Search for the cell housing the specified text and yield its [X, Y] center coordinate. 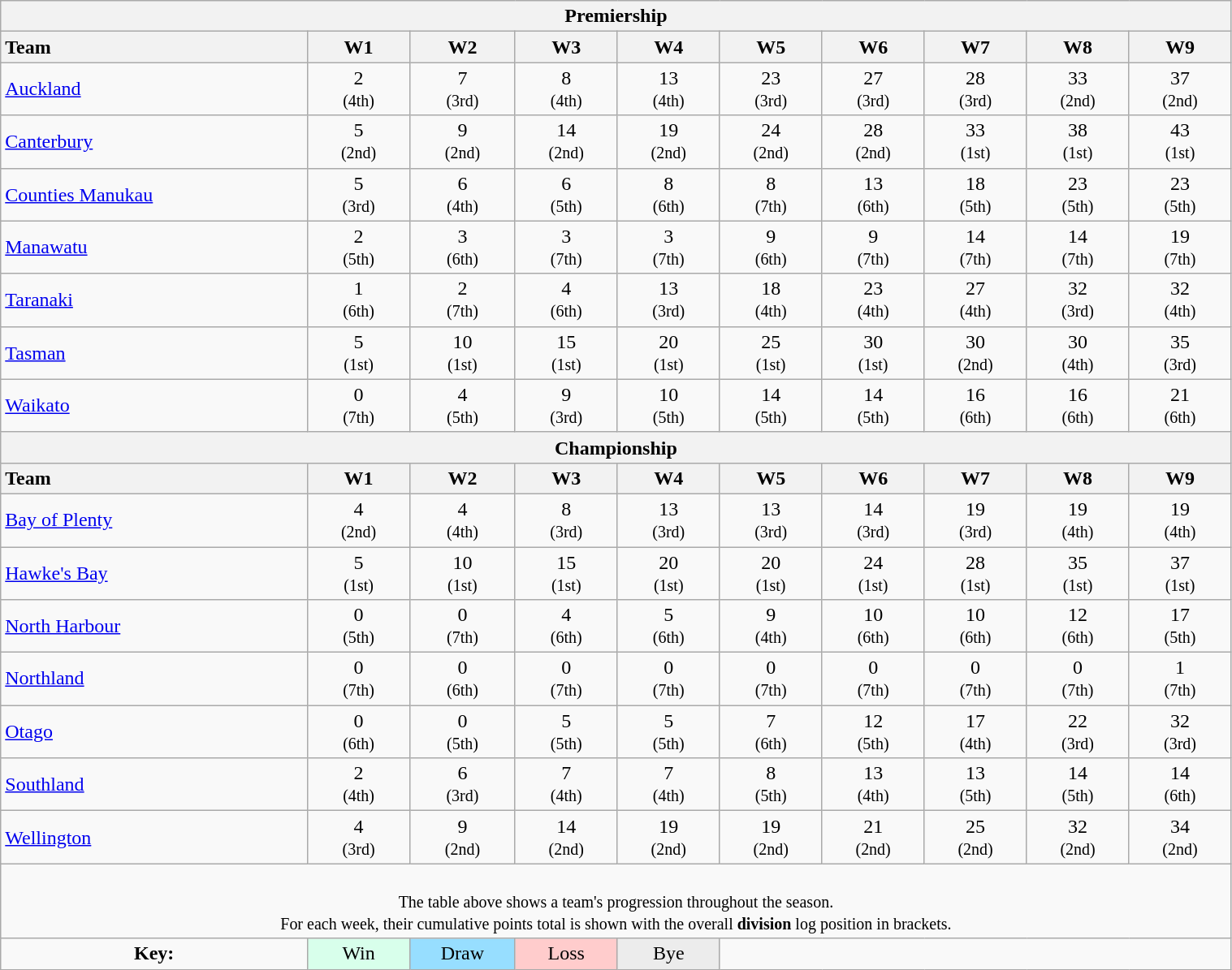
8(3rd) [566, 519]
Key: [154, 954]
5(3rd) [359, 195]
34(2nd) [1180, 838]
6(5th) [566, 195]
Northland [154, 679]
9(6th) [771, 247]
13(5th) [975, 784]
North Harbour [154, 627]
19(7th) [1180, 247]
33(2nd) [1078, 89]
4(4th) [463, 519]
Draw [463, 954]
Premiership [616, 16]
2(7th) [463, 300]
9(4th) [771, 627]
30(2nd) [975, 352]
5(6th) [668, 627]
18(5th) [975, 195]
8(6th) [668, 195]
2(5th) [359, 247]
Hawke's Bay [154, 573]
37(1st) [1180, 573]
8(5th) [771, 784]
17(4th) [975, 732]
Bay of Plenty [154, 519]
5(2nd) [359, 141]
35(3rd) [1180, 352]
21(6th) [1180, 406]
24(2nd) [771, 141]
4(2nd) [359, 519]
Counties Manukau [154, 195]
6(3rd) [463, 784]
25(1st) [771, 352]
43(1st) [1180, 141]
35(1st) [1078, 573]
28(2nd) [873, 141]
Canterbury [154, 141]
6(4th) [463, 195]
30(4th) [1078, 352]
9(3rd) [566, 406]
8(4th) [566, 89]
Manawatu [154, 247]
32(4th) [1180, 300]
7(3rd) [463, 89]
28(3rd) [975, 89]
14(6th) [1180, 784]
10(5th) [668, 406]
22(3rd) [1078, 732]
33(1st) [975, 141]
32(2nd) [1078, 838]
23(4th) [873, 300]
3(6th) [463, 247]
Wellington [154, 838]
Tasman [154, 352]
Auckland [154, 89]
38(1st) [1078, 141]
7(6th) [771, 732]
Southland [154, 784]
27(4th) [975, 300]
23(3rd) [771, 89]
18(4th) [771, 300]
21(2nd) [873, 838]
9(7th) [873, 247]
12(6th) [1078, 627]
Otago [154, 732]
Taranaki [154, 300]
Waikato [154, 406]
27(3rd) [873, 89]
Win [359, 954]
4(5th) [463, 406]
Championship [616, 447]
13(6th) [873, 195]
1(7th) [1180, 679]
14(3rd) [873, 519]
8(7th) [771, 195]
25(2nd) [975, 838]
1(6th) [359, 300]
28(1st) [975, 573]
4(3rd) [359, 838]
Loss [566, 954]
30(1st) [873, 352]
24(1st) [873, 573]
17(5th) [1180, 627]
19(3rd) [975, 519]
12(5th) [873, 732]
37(2nd) [1180, 89]
Bye [668, 954]
